Pinpoint the cell where the given text exists, returning its [x, y] midpoint coordinate. 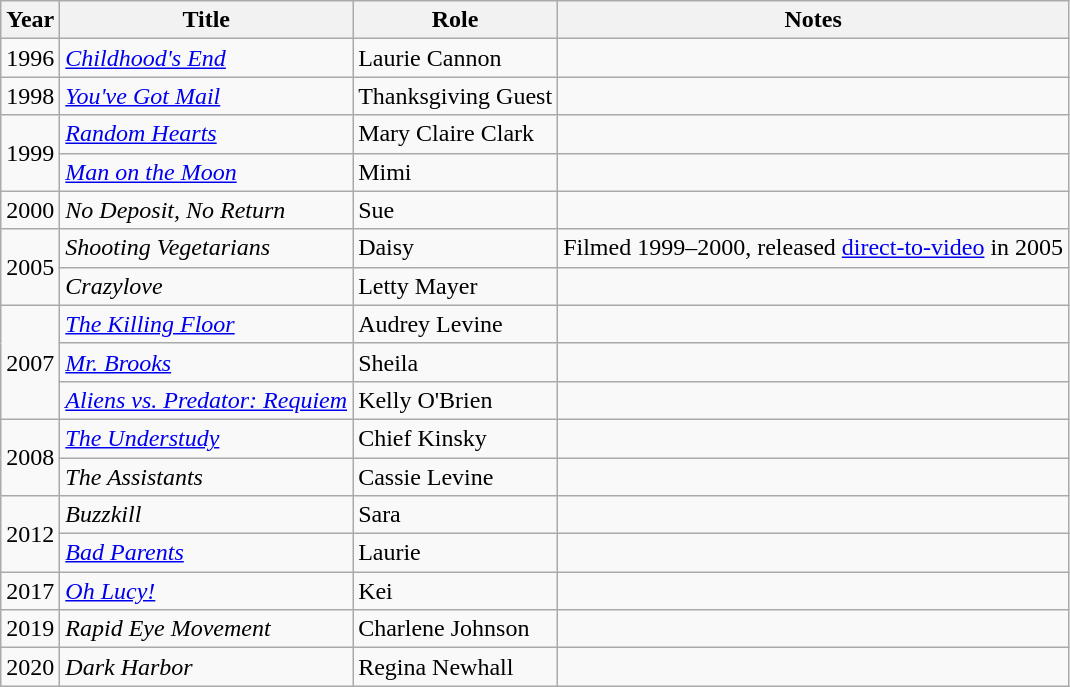
Charlene Johnson [456, 629]
2012 [30, 534]
Year [30, 20]
1998 [30, 96]
Dark Harbor [206, 667]
Laurie Cannon [456, 58]
Childhood's End [206, 58]
2008 [30, 457]
You've Got Mail [206, 96]
Bad Parents [206, 553]
Kei [456, 591]
Sue [456, 210]
Man on the Moon [206, 172]
Rapid Eye Movement [206, 629]
Notes [814, 20]
Random Hearts [206, 134]
Chief Kinsky [456, 438]
1999 [30, 153]
Shooting Vegetarians [206, 248]
Thanksgiving Guest [456, 96]
2005 [30, 267]
Buzzkill [206, 515]
Sara [456, 515]
Oh Lucy! [206, 591]
Crazylove [206, 286]
Letty Mayer [456, 286]
The Assistants [206, 477]
Mr. Brooks [206, 362]
No Deposit, No Return [206, 210]
Kelly O'Brien [456, 400]
The Killing Floor [206, 324]
Sheila [456, 362]
Role [456, 20]
Audrey Levine [456, 324]
Title [206, 20]
Aliens vs. Predator: Requiem [206, 400]
Mimi [456, 172]
Daisy [456, 248]
Mary Claire Clark [456, 134]
Cassie Levine [456, 477]
Filmed 1999–2000, released direct-to-video in 2005 [814, 248]
2019 [30, 629]
Laurie [456, 553]
2020 [30, 667]
2000 [30, 210]
The Understudy [206, 438]
1996 [30, 58]
2007 [30, 362]
Regina Newhall [456, 667]
2017 [30, 591]
